Search for the cell housing the specified text and yield its (x, y) center coordinate. 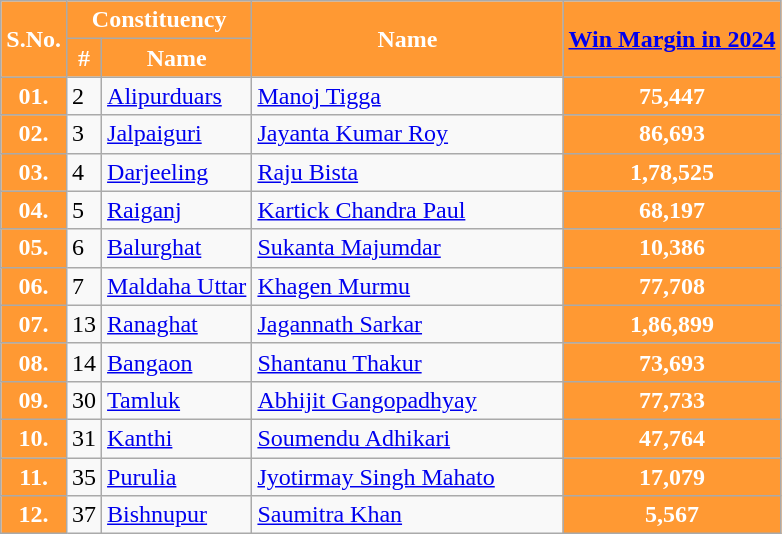
Kanthi (177, 438)
Jalpaiguri (177, 134)
68,197 (672, 210)
01. (34, 96)
Abhijit Gangopadhyay (408, 400)
Darjeeling (177, 172)
Maldaha Uttar (177, 286)
5 (84, 210)
17,079 (672, 477)
7 (84, 286)
06. (34, 286)
31 (84, 438)
35 (84, 477)
Saumitra Khan (408, 515)
Win Margin in 2024 (672, 39)
75,447 (672, 96)
02. (34, 134)
Bangaon (177, 362)
14 (84, 362)
Bishnupur (177, 515)
10. (34, 438)
30 (84, 400)
47,764 (672, 438)
Raiganj (177, 210)
03. (34, 172)
Alipurduars (177, 96)
09. (34, 400)
2 (84, 96)
6 (84, 248)
10,386 (672, 248)
12. (34, 515)
S.No. (34, 39)
08. (34, 362)
07. (34, 324)
77,708 (672, 286)
Jyotirmay Singh Mahato (408, 477)
5,567 (672, 515)
4 (84, 172)
Kartick Chandra Paul (408, 210)
Tamluk (177, 400)
04. (34, 210)
1,78,525 (672, 172)
37 (84, 515)
11. (34, 477)
Ranaghat (177, 324)
77,733 (672, 400)
Raju Bista (408, 172)
05. (34, 248)
Jayanta Kumar Roy (408, 134)
Purulia (177, 477)
Shantanu Thakur (408, 362)
# (84, 58)
Sukanta Majumdar (408, 248)
Khagen Murmu (408, 286)
Manoj Tigga (408, 96)
Jagannath Sarkar (408, 324)
86,693 (672, 134)
73,693 (672, 362)
3 (84, 134)
1,86,899 (672, 324)
13 (84, 324)
Balurghat (177, 248)
Soumendu Adhikari (408, 438)
Constituency (158, 20)
